Extract the [x, y] coordinate from the center of the cell holding the provided text.  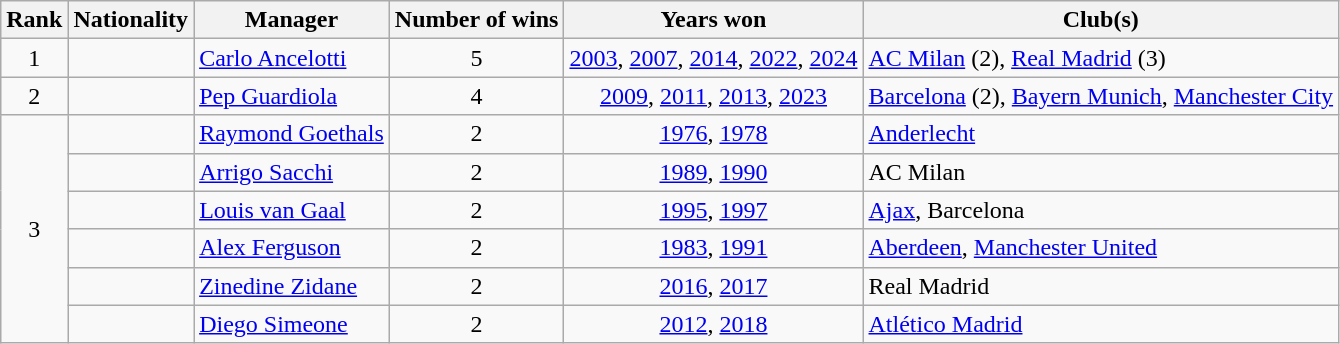
1 [34, 58]
Barcelona (2), Bayern Munich, Manchester City [1101, 96]
Nationality [131, 20]
Arrigo Sacchi [292, 172]
5 [476, 58]
4 [476, 96]
Pep Guardiola [292, 96]
2016, 2017 [714, 286]
Manager [292, 20]
Raymond Goethals [292, 134]
Carlo Ancelotti [292, 58]
Alex Ferguson [292, 248]
AC Milan (2), Real Madrid (3) [1101, 58]
Number of wins [476, 20]
Atlético Madrid [1101, 324]
Ajax, Barcelona [1101, 210]
Anderlecht [1101, 134]
3 [34, 229]
2009, 2011, 2013, 2023 [714, 96]
AC Milan [1101, 172]
Zinedine Zidane [292, 286]
2003, 2007, 2014, 2022, 2024 [714, 58]
1995, 1997 [714, 210]
1989, 1990 [714, 172]
2012, 2018 [714, 324]
Club(s) [1101, 20]
Real Madrid [1101, 286]
Years won [714, 20]
Louis van Gaal [292, 210]
Diego Simeone [292, 324]
1983, 1991 [714, 248]
Aberdeen, Manchester United [1101, 248]
1976, 1978 [714, 134]
Rank [34, 20]
